Pinpoint the cell where the given text exists, returning its (x, y) midpoint coordinate. 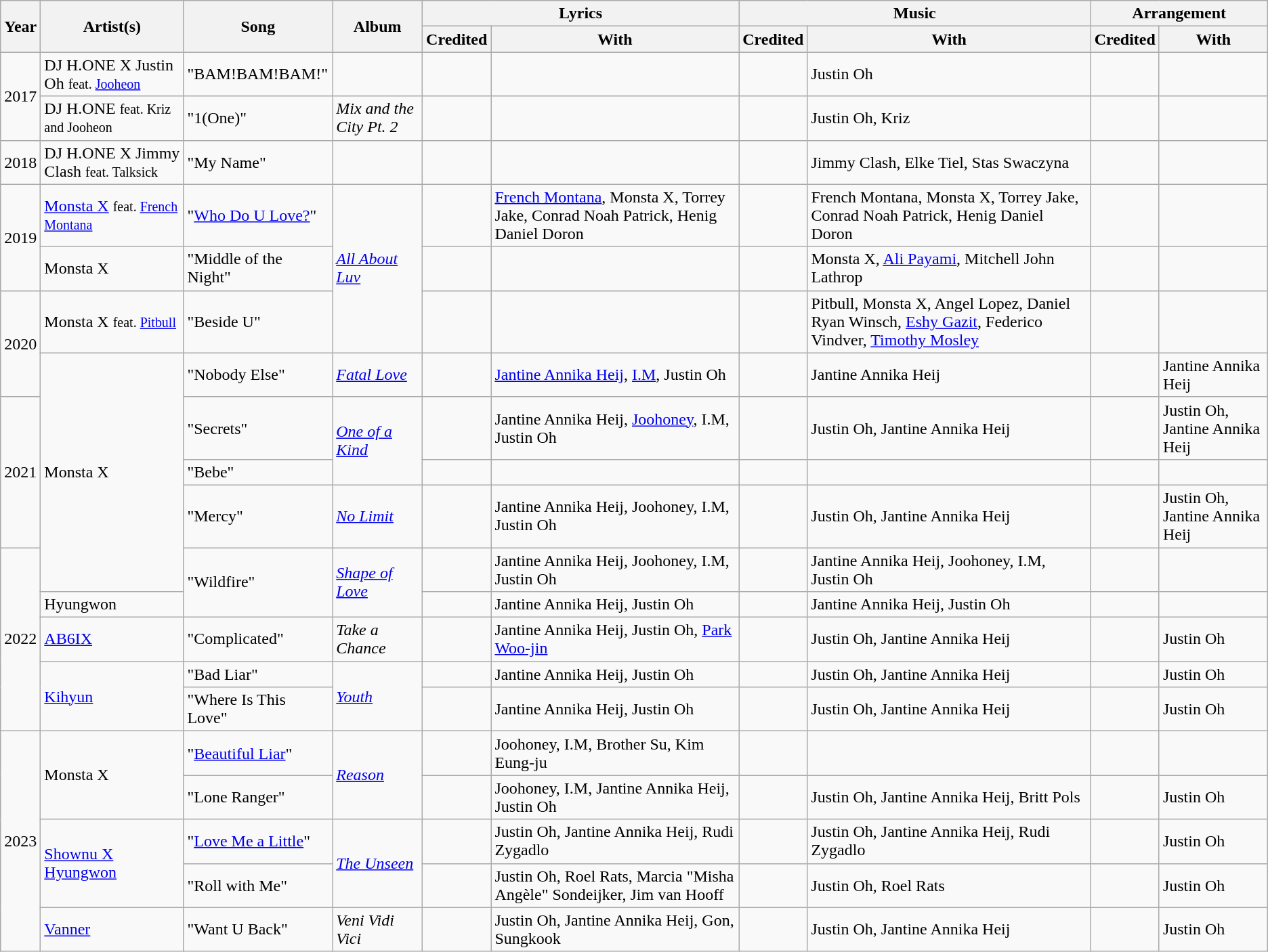
Jimmy Clash, Elke Tiel, Stas Swaczyna (949, 163)
"Beautiful Liar" (258, 753)
One of a Kind (378, 441)
Music (914, 14)
Kihyun (112, 696)
Reason (378, 775)
Pitbull, Monsta X, Angel Lopez, Daniel Ryan Winsch, Eshy Gazit, Federico Vindver, Timothy Mosley (949, 322)
The Unseen (378, 863)
"Want U Back" (258, 929)
Monsta X feat. French Montana (112, 215)
"BAM!BAM!BAM!" (258, 74)
Year (20, 26)
"Mercy" (258, 516)
2023 (20, 841)
"Nobody Else" (258, 375)
"Lone Ranger" (258, 798)
Justin Oh, Kriz (949, 118)
Artist(s) (112, 26)
Jantine Annika Heij, Justin Oh, Park Woo-jin (615, 639)
Veni Vidi Vici (378, 929)
Monsta X feat. Pitbull (112, 322)
"Secrets" (258, 428)
Justin Oh, Jantine Annika Heij, Gon, Sungkook (615, 929)
"Beside U" (258, 322)
Mix and the City Pt. 2 (378, 118)
Justin Oh, Roel Rats (949, 886)
DJ H.ONE feat. Kriz and Jooheon (112, 118)
All About Luv (378, 268)
Arrangement (1179, 14)
"Complicated" (258, 639)
Lyrics (581, 14)
"1(One)" (258, 118)
Justin Oh, Jantine Annika Heij, Britt Pols (949, 798)
Shape of Love (378, 582)
Jantine Annika Heij, I.M, Justin Oh (615, 375)
Monsta X, Ali Payami, Mitchell John Lathrop (949, 268)
2021 (20, 472)
Joohoney, I.M, Jantine Annika Heij, Justin Oh (615, 798)
"Middle of the Night" (258, 268)
Song (258, 26)
"Wildfire" (258, 582)
DJ H.ONE X Jimmy Clash feat. Talksick (112, 163)
"Roll with Me" (258, 886)
Joohoney, I.M, Brother Su, Kim Eung-ju (615, 753)
"Bebe" (258, 472)
"Bad Liar" (258, 674)
2017 (20, 96)
2018 (20, 163)
2020 (20, 344)
Vanner (112, 929)
"Love Me a Little" (258, 841)
2022 (20, 639)
Hyungwon (112, 605)
Take a Chance (378, 639)
Album (378, 26)
"Where Is This Love" (258, 710)
"My Name" (258, 163)
"Who Do U Love?" (258, 215)
2019 (20, 237)
AB6IX (112, 639)
Fatal Love (378, 375)
Youth (378, 696)
No Limit (378, 516)
Shownu X Hyungwon (112, 863)
DJ H.ONE X Justin Oh feat. Jooheon (112, 74)
Justin Oh, Roel Rats, Marcia "Misha Angèle" Sondeijker, Jim van Hooff (615, 886)
